Return the [x, y] coordinate for the center point of the cell that contains the specified text.  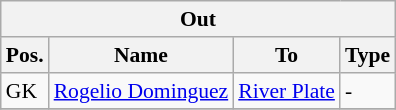
Out [198, 19]
- [368, 91]
To [286, 55]
Rogelio Dominguez [142, 91]
Pos. [25, 55]
Name [142, 55]
Type [368, 55]
GK [25, 91]
River Plate [286, 91]
